From the cell containing the given text, extract its center point as (x, y) coordinate. 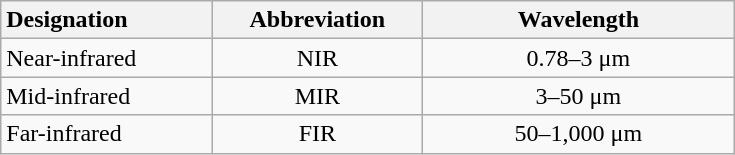
Wavelength (578, 20)
Mid-infrared (106, 96)
50–1,000 μm (578, 134)
Far-infrared (106, 134)
0.78–3 μm (578, 58)
Designation (106, 20)
FIR (318, 134)
Abbreviation (318, 20)
NIR (318, 58)
MIR (318, 96)
3–50 μm (578, 96)
Near-infrared (106, 58)
